From the cell containing the given text, extract its center point as (X, Y) coordinate. 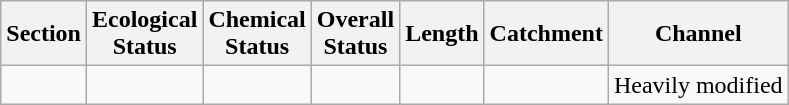
ChemicalStatus (257, 34)
Heavily modified (698, 85)
Length (442, 34)
EcologicalStatus (144, 34)
Catchment (546, 34)
Section (44, 34)
Channel (698, 34)
OverallStatus (355, 34)
